For the text-containing cell, return its midpoint in (X, Y) coordinate format. 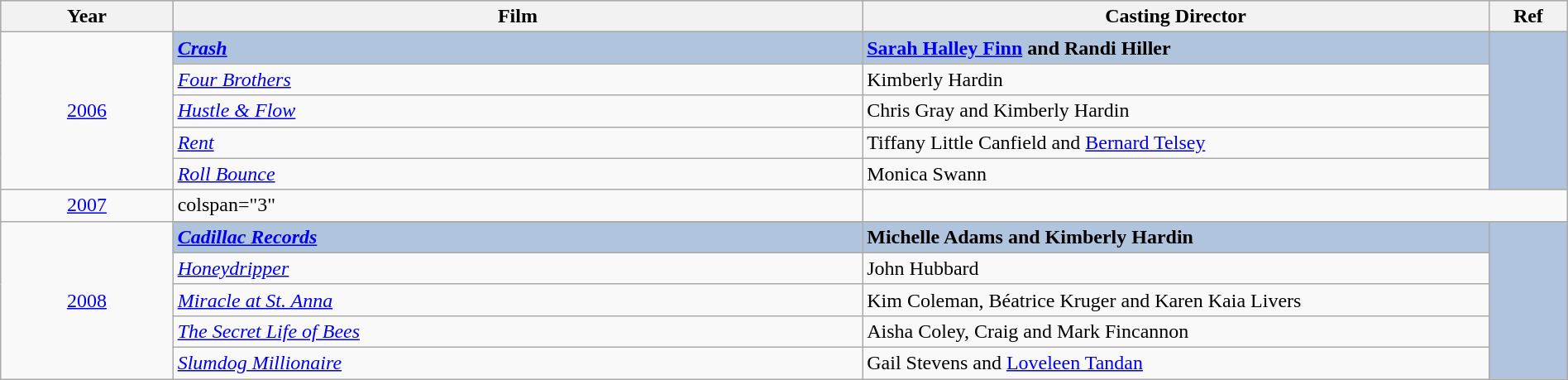
colspan="3" (518, 205)
Casting Director (1176, 17)
Slumdog Millionaire (518, 363)
Kimberly Hardin (1176, 79)
Monica Swann (1176, 174)
Film (518, 17)
Hustle & Flow (518, 111)
Sarah Halley Finn and Randi Hiller (1176, 48)
Miracle at St. Anna (518, 300)
Honeydripper (518, 268)
Rent (518, 142)
Gail Stevens and Loveleen Tandan (1176, 363)
The Secret Life of Bees (518, 331)
Aisha Coley, Craig and Mark Fincannon (1176, 331)
Chris Gray and Kimberly Hardin (1176, 111)
Four Brothers (518, 79)
Tiffany Little Canfield and Bernard Telsey (1176, 142)
Cadillac Records (518, 237)
Kim Coleman, Béatrice Kruger and Karen Kaia Livers (1176, 300)
Year (87, 17)
Roll Bounce (518, 174)
2007 (87, 205)
Crash (518, 48)
Michelle Adams and Kimberly Hardin (1176, 237)
2006 (87, 111)
2008 (87, 300)
Ref (1528, 17)
John Hubbard (1176, 268)
